Extract the [X, Y] coordinate from the center of the cell holding the provided text.  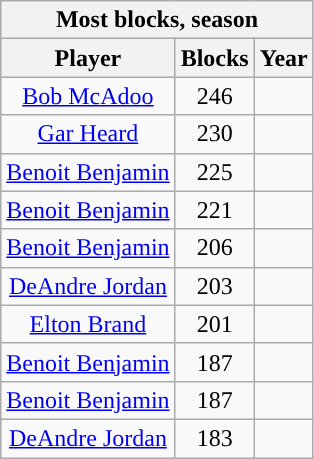
230 [214, 134]
221 [214, 210]
225 [214, 172]
Player [88, 58]
Bob McAdoo [88, 96]
201 [214, 324]
Most blocks, season [157, 20]
183 [214, 438]
Gar Heard [88, 134]
246 [214, 96]
Year [284, 58]
Blocks [214, 58]
Elton Brand [88, 324]
206 [214, 248]
203 [214, 286]
